Identify which cell holds the provided text, then report its (X, Y) central coordinate. 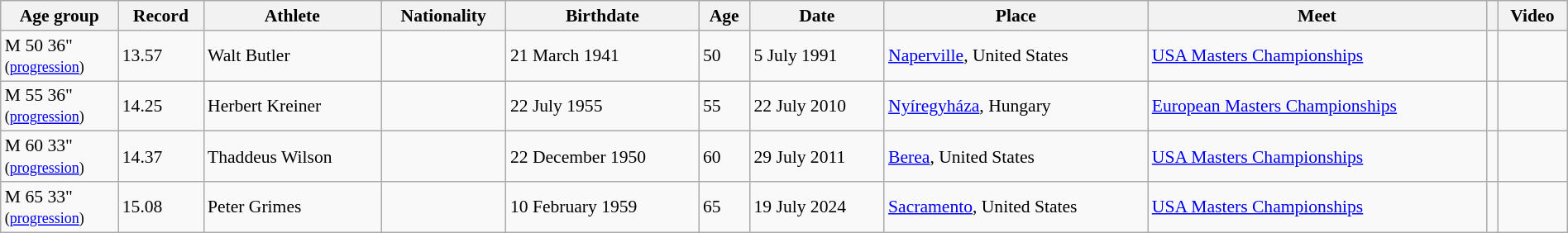
5 July 1991 (817, 56)
Athlete (293, 16)
60 (724, 157)
22 July 1955 (602, 106)
Berea, United States (1016, 157)
65 (724, 207)
Herbert Kreiner (293, 106)
15.08 (160, 207)
Naperville, United States (1016, 56)
19 July 2024 (817, 207)
M 65 33"(progression) (60, 207)
Video (1533, 16)
14.25 (160, 106)
European Masters Championships (1317, 106)
10 February 1959 (602, 207)
Age (724, 16)
M 60 33"(progression) (60, 157)
Walt Butler (293, 56)
M 50 36"(progression) (60, 56)
50 (724, 56)
13.57 (160, 56)
22 December 1950 (602, 157)
Age group (60, 16)
Place (1016, 16)
22 July 2010 (817, 106)
Date (817, 16)
Birthdate (602, 16)
29 July 2011 (817, 157)
Peter Grimes (293, 207)
14.37 (160, 157)
21 March 1941 (602, 56)
Nyíregyháza, Hungary (1016, 106)
55 (724, 106)
Nationality (443, 16)
Sacramento, United States (1016, 207)
Thaddeus Wilson (293, 157)
M 55 36"(progression) (60, 106)
Meet (1317, 16)
Record (160, 16)
